Return (X, Y) of the center of cell containing provided text 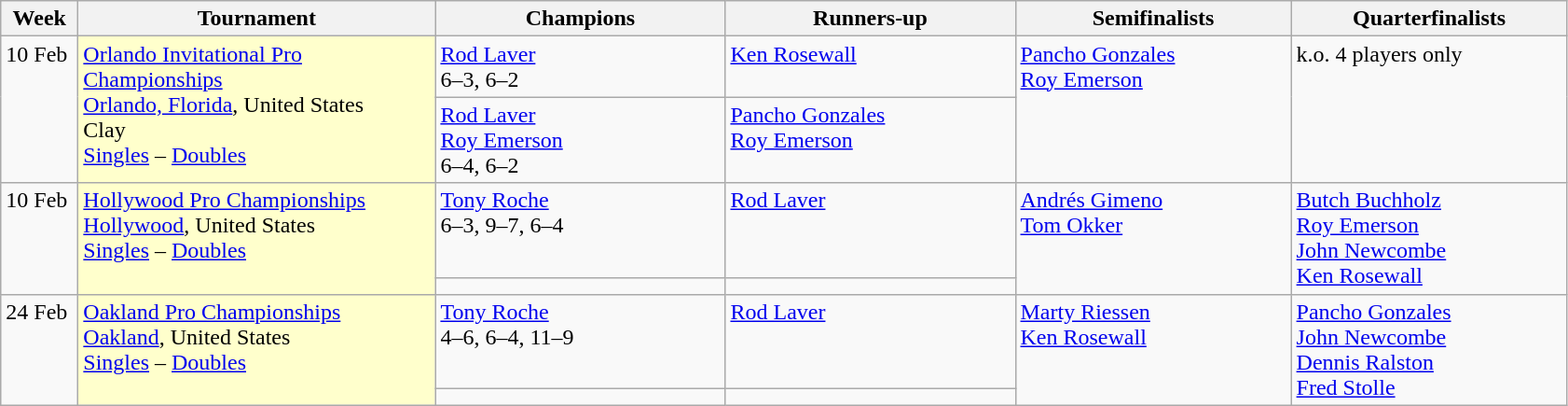
Rod Laver6–3, 6–2 (580, 67)
Oakland Pro ChampionshipsOakland, United StatesSingles – Doubles (257, 349)
Quarterfinalists (1429, 19)
24 Feb (39, 349)
Rod Laver Roy Emerson6–4, 6–2 (580, 140)
Champions (580, 19)
Tony Roche 4–6, 6–4, 11–9 (580, 342)
Ken Rosewall (871, 67)
Tournament (257, 19)
Andrés Gimeno Tom Okker (1153, 239)
Orlando Invitational Pro Championships Orlando, Florida, United StatesClaySingles – Doubles (257, 110)
Butch Buchholz Roy Emerson John Newcombe Ken Rosewall (1429, 239)
Semifinalists (1153, 19)
Week (39, 19)
k.o. 4 players only (1429, 110)
Tony Roche 6–3, 9–7, 6–4 (580, 231)
Pancho Gonzales John Newcombe Dennis Ralston Fred Stolle (1429, 349)
Hollywood Pro ChampionshipsHollywood, United StatesSingles – Doubles (257, 239)
Marty Riessen Ken Rosewall (1153, 349)
Runners-up (871, 19)
